For the text-containing cell, return its midpoint in (X, Y) coordinate format. 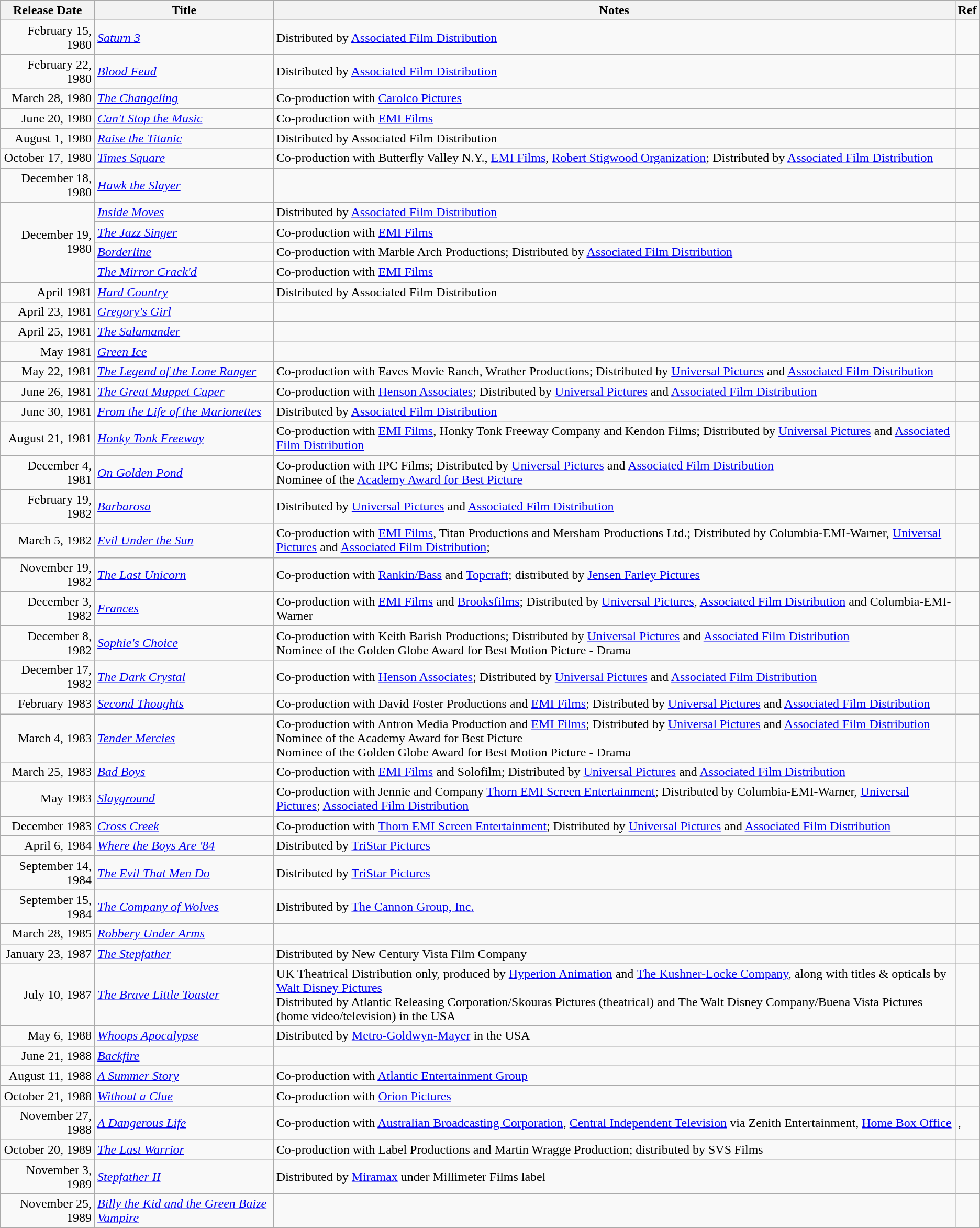
October 17, 1980 (48, 158)
October 20, 1989 (48, 1149)
Honky Tonk Freeway (184, 439)
Co-production with Label Productions and Martin Wragge Production; distributed by SVS Films (614, 1149)
Co-production with Thorn EMI Screen Entertainment; Distributed by Universal Pictures and Associated Film Distribution (614, 826)
Second Thoughts (184, 704)
Release Date (48, 10)
The Jazz Singer (184, 232)
Co-production with IPC Films; Distributed by Universal Pictures and Associated Film Distribution Nominee of the Academy Award for Best Picture (614, 472)
Co-production with EMI Films and Brooksfilms; Distributed by Universal Pictures, Associated Film Distribution and Columbia-EMI-Warner (614, 608)
February 1983 (48, 704)
Co-production with Carolco Pictures (614, 98)
The Company of Wolves (184, 907)
Borderline (184, 252)
, (967, 1122)
December 19, 1980 (48, 242)
Distributed by Miramax under Millimeter Films label (614, 1177)
December 18, 1980 (48, 185)
November 19, 1982 (48, 575)
Co-production with Rankin/Bass and Topcraft; distributed by Jensen Farley Pictures (614, 575)
Notes (614, 10)
Can't Stop the Music (184, 118)
May 22, 1981 (48, 372)
Raise the Titanic (184, 138)
Whoops Apocalypse (184, 1036)
September 15, 1984 (48, 907)
Stepfather II (184, 1177)
The Brave Little Toaster (184, 995)
Backfire (184, 1056)
March 5, 1982 (48, 540)
Co-production with Eaves Movie Ranch, Wrather Productions; Distributed by Universal Pictures and Associated Film Distribution (614, 372)
December 17, 1982 (48, 676)
Slayground (184, 799)
Distributed by Metro-Goldwyn-Mayer in the USA (614, 1036)
Co-production with Marble Arch Productions; Distributed by Associated Film Distribution (614, 252)
Without a Clue (184, 1096)
March 25, 1983 (48, 772)
February 19, 1982 (48, 507)
The Legend of the Lone Ranger (184, 372)
The Last Unicorn (184, 575)
Blood Feud (184, 71)
May 1981 (48, 352)
November 27, 1988 (48, 1122)
August 1, 1980 (48, 138)
November 25, 1989 (48, 1211)
Co-production with Butterfly Valley N.Y., EMI Films, Robert Stigwood Organization; Distributed by Associated Film Distribution (614, 158)
June 30, 1981 (48, 411)
Title (184, 10)
December 1983 (48, 826)
March 4, 1983 (48, 738)
Hawk the Slayer (184, 185)
Green Ice (184, 352)
The Great Muppet Caper (184, 392)
Co-production with EMI Films and Solofilm; Distributed by Universal Pictures and Associated Film Distribution (614, 772)
January 23, 1987 (48, 954)
The Stepfather (184, 954)
Sophie's Choice (184, 643)
Co-production with Australian Broadcasting Corporation, Central Independent Television via Zenith Entertainment, Home Box Office (614, 1122)
Robbery Under Arms (184, 934)
The Evil That Men Do (184, 873)
Co-production with David Foster Productions and EMI Films; Distributed by Universal Pictures and Associated Film Distribution (614, 704)
Co-production with Orion Pictures (614, 1096)
June 20, 1980 (48, 118)
June 21, 1988 (48, 1056)
Ref (967, 10)
May 1983 (48, 799)
Evil Under the Sun (184, 540)
March 28, 1980 (48, 98)
Gregory's Girl (184, 312)
From the Life of the Marionettes (184, 411)
Frances (184, 608)
September 14, 1984 (48, 873)
February 15, 1980 (48, 38)
February 22, 1980 (48, 71)
April 6, 1984 (48, 846)
August 21, 1981 (48, 439)
A Summer Story (184, 1076)
Hard Country (184, 292)
April 25, 1981 (48, 332)
Tender Mercies (184, 738)
April 1981 (48, 292)
The Last Warrior (184, 1149)
Times Square (184, 158)
Barbarosa (184, 507)
Distributed by The Cannon Group, Inc. (614, 907)
May 6, 1988 (48, 1036)
October 21, 1988 (48, 1096)
December 8, 1982 (48, 643)
The Salamander (184, 332)
Co-production with Atlantic Entertainment Group (614, 1076)
April 23, 1981 (48, 312)
The Changeling (184, 98)
Cross Creek (184, 826)
November 3, 1989 (48, 1177)
July 10, 1987 (48, 995)
The Mirror Crack'd (184, 272)
Billy the Kid and the Green Baize Vampire (184, 1211)
December 4, 1981 (48, 472)
Bad Boys (184, 772)
December 3, 1982 (48, 608)
June 26, 1981 (48, 392)
On Golden Pond (184, 472)
March 28, 1985 (48, 934)
Where the Boys Are '84 (184, 846)
Distributed by Universal Pictures and Associated Film Distribution (614, 507)
Distributed by New Century Vista Film Company (614, 954)
Saturn 3 (184, 38)
A Dangerous Life (184, 1122)
Co-production with EMI Films, Honky Tonk Freeway Company and Kendon Films; Distributed by Universal Pictures and Associated Film Distribution (614, 439)
Inside Moves (184, 212)
The Dark Crystal (184, 676)
August 11, 1988 (48, 1076)
